Return the (x, y) coordinate for the center point of the cell that contains the specified text.  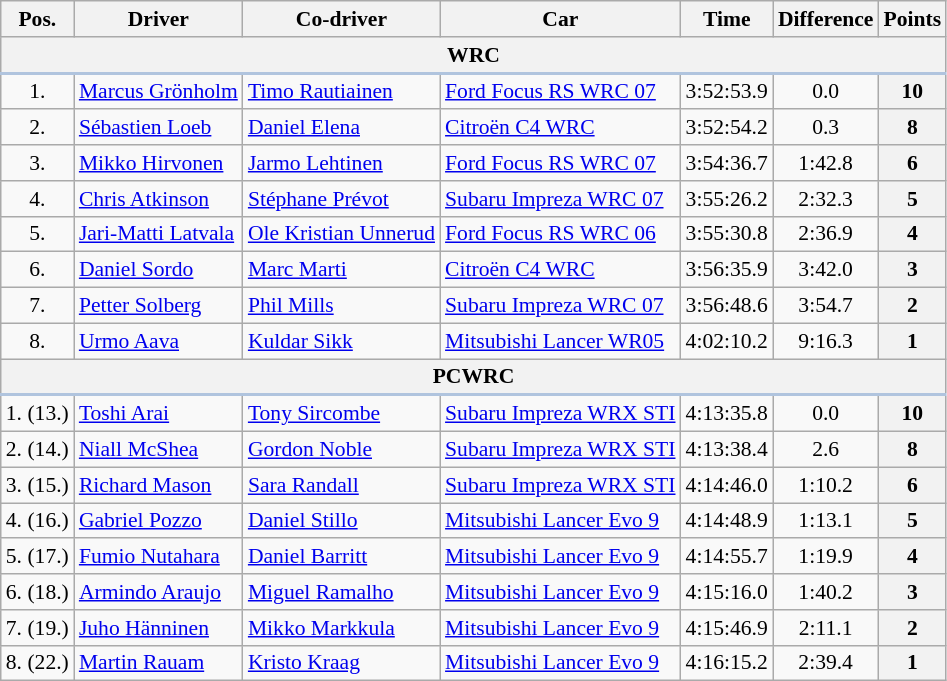
1:13.1 (826, 521)
Armindo Araujo (158, 592)
Daniel Sordo (158, 270)
8. (22.) (38, 663)
Mikko Hirvonen (158, 163)
1:42.8 (826, 163)
2:32.3 (826, 199)
Jari-Matti Latvala (158, 234)
3:56:35.9 (727, 270)
3:55:26.2 (727, 199)
Petter Solberg (158, 306)
Miguel Ramalho (342, 592)
Points (912, 19)
3. (15.) (38, 485)
Gordon Noble (342, 450)
2:11.1 (826, 628)
1:40.2 (826, 592)
Stéphane Prévot (342, 199)
1:19.9 (826, 557)
3:54.7 (826, 306)
4:14:46.0 (727, 485)
Kuldar Sikk (342, 341)
2:39.4 (826, 663)
Timo Rautiainen (342, 91)
2.6 (826, 450)
6. (18.) (38, 592)
Time (727, 19)
4:16:15.2 (727, 663)
Gabriel Pozzo (158, 521)
Martin Rauam (158, 663)
Sébastien Loeb (158, 128)
5. (17.) (38, 557)
4:13:38.4 (727, 450)
Marc Marti (342, 270)
7. (19.) (38, 628)
4:14:48.9 (727, 521)
Fumio Nutahara (158, 557)
Daniel Barritt (342, 557)
5. (38, 234)
Ford Focus RS WRC 06 (560, 234)
4. (16.) (38, 521)
9:16.3 (826, 341)
1:10.2 (826, 485)
7. (38, 306)
PCWRC (474, 377)
4:15:46.9 (727, 628)
Ole Kristian Unnerud (342, 234)
4:14:55.7 (727, 557)
Daniel Stillo (342, 521)
Jarmo Lehtinen (342, 163)
Difference (826, 19)
3. (38, 163)
Phil Mills (342, 306)
4:13:35.8 (727, 413)
WRC (474, 55)
3:55:30.8 (727, 234)
0.3 (826, 128)
6. (38, 270)
Toshi Arai (158, 413)
4:15:16.0 (727, 592)
4:02:10.2 (727, 341)
Sara Randall (342, 485)
3:54:36.7 (727, 163)
Niall McShea (158, 450)
Driver (158, 19)
3:56:48.6 (727, 306)
Mitsubishi Lancer WR05 (560, 341)
Richard Mason (158, 485)
Mikko Markkula (342, 628)
Car (560, 19)
3:52:53.9 (727, 91)
Pos. (38, 19)
Chris Atkinson (158, 199)
2. (14.) (38, 450)
2. (38, 128)
Marcus Grönholm (158, 91)
Juho Hänninen (158, 628)
3:52:54.2 (727, 128)
Kristo Kraag (342, 663)
1. (13.) (38, 413)
4. (38, 199)
2:36.9 (826, 234)
1. (38, 91)
3:42.0 (826, 270)
8. (38, 341)
Urmo Aava (158, 341)
Daniel Elena (342, 128)
Co-driver (342, 19)
Tony Sircombe (342, 413)
